Scan for the cell matching the given text and deliver its (x, y) coordinate at center. 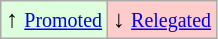
↓ Relegated (162, 20)
↑ Promoted (54, 20)
